Output the [x, y] coordinate of the center of the cell containing the given text.  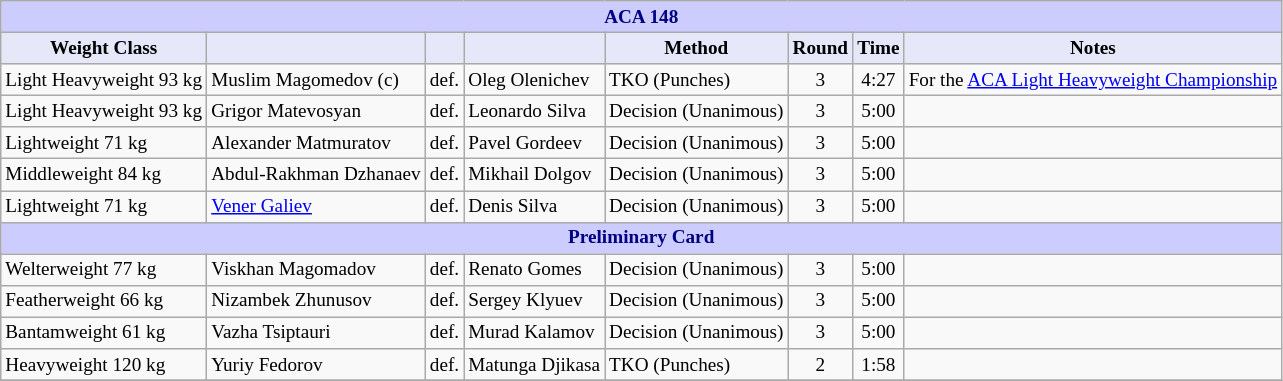
Vener Galiev [316, 206]
Weight Class [104, 48]
Nizambek Zhunusov [316, 301]
Round [820, 48]
Denis Silva [534, 206]
Featherweight 66 kg [104, 301]
Vazha Tsiptauri [316, 333]
Preliminary Card [642, 238]
4:27 [878, 80]
Viskhan Magomadov [316, 270]
Alexander Matmuratov [316, 143]
Murad Kalamov [534, 333]
Welterweight 77 kg [104, 270]
Time [878, 48]
Renato Gomes [534, 270]
Middleweight 84 kg [104, 175]
Abdul-Rakhman Dzhanaev [316, 175]
For the ACA Light Heavyweight Championship [1093, 80]
Muslim Magomedov (c) [316, 80]
Leonardo Silva [534, 111]
Heavyweight 120 kg [104, 365]
Sergey Klyuev [534, 301]
Pavel Gordeev [534, 143]
Bantamweight 61 kg [104, 333]
1:58 [878, 365]
Notes [1093, 48]
2 [820, 365]
Mikhail Dolgov [534, 175]
Oleg Olenichev [534, 80]
Method [696, 48]
Yuriy Fedorov [316, 365]
Grigor Matevosyan [316, 111]
ACA 148 [642, 17]
Matunga Djikasa [534, 365]
